Search for the cell housing the specified text and yield its (X, Y) center coordinate. 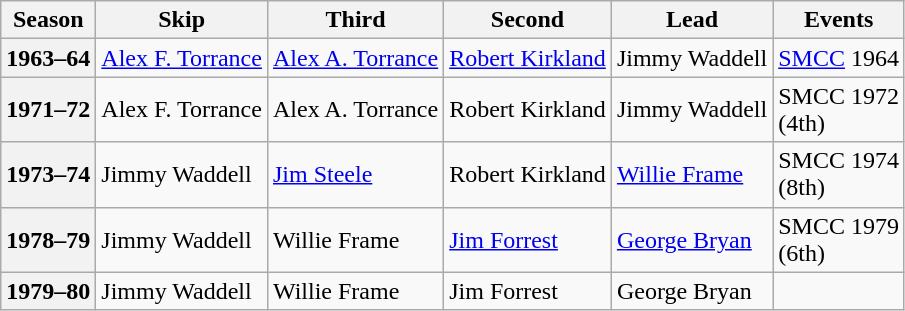
Skip (182, 20)
Lead (692, 20)
Third (355, 20)
1979–80 (48, 291)
SMCC 1964 (839, 58)
1973–74 (48, 174)
Second (528, 20)
1963–64 (48, 58)
1978–79 (48, 240)
SMCC 1979 (6th) (839, 240)
Events (839, 20)
1971–72 (48, 110)
SMCC 1974 (8th) (839, 174)
SMCC 1972 (4th) (839, 110)
Season (48, 20)
Jim Steele (355, 174)
